Provide the [X, Y] coordinate of the cell's center where the given text is located.  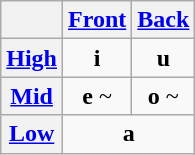
Low [32, 134]
Mid [32, 96]
High [32, 58]
Front [98, 20]
o ~ [164, 96]
u [164, 58]
e ~ [98, 96]
Back [164, 20]
a [129, 134]
i [98, 58]
